Output the (X, Y) coordinate of the center of the cell containing the given text.  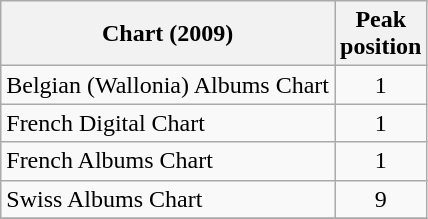
Chart (2009) (168, 34)
9 (380, 199)
French Digital Chart (168, 123)
Peakposition (380, 34)
Belgian (Wallonia) Albums Chart (168, 85)
French Albums Chart (168, 161)
Swiss Albums Chart (168, 199)
